Search for the cell housing the specified text and yield its [X, Y] center coordinate. 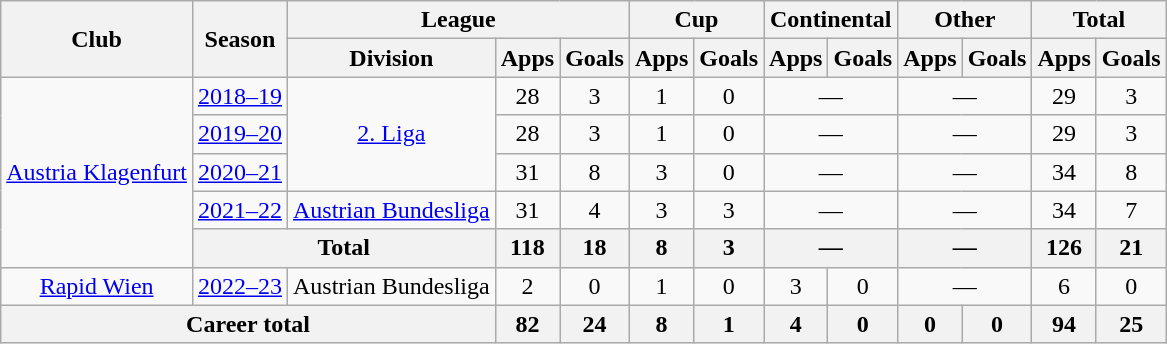
2021–22 [240, 210]
21 [1131, 248]
25 [1131, 324]
118 [527, 248]
82 [527, 324]
94 [1064, 324]
League [458, 20]
24 [595, 324]
Rapid Wien [97, 286]
7 [1131, 210]
18 [595, 248]
Club [97, 39]
Continental [831, 20]
6 [1064, 286]
2020–21 [240, 172]
Cup [696, 20]
Other [965, 20]
Career total [248, 324]
Austria Klagenfurt [97, 172]
Season [240, 39]
Division [391, 58]
2022–23 [240, 286]
126 [1064, 248]
2. Liga [391, 134]
2018–19 [240, 96]
2 [527, 286]
2019–20 [240, 134]
